Identify which cell holds the provided text, then report its [X, Y] central coordinate. 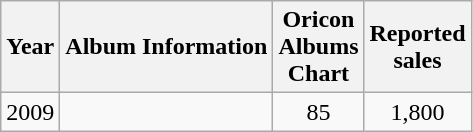
Reportedsales [418, 47]
2009 [30, 112]
85 [318, 112]
OriconAlbumsChart [318, 47]
Album Information [166, 47]
1,800 [418, 112]
Year [30, 47]
